Capture the cell that displays the provided text and extract its (X, Y) central coordinate. 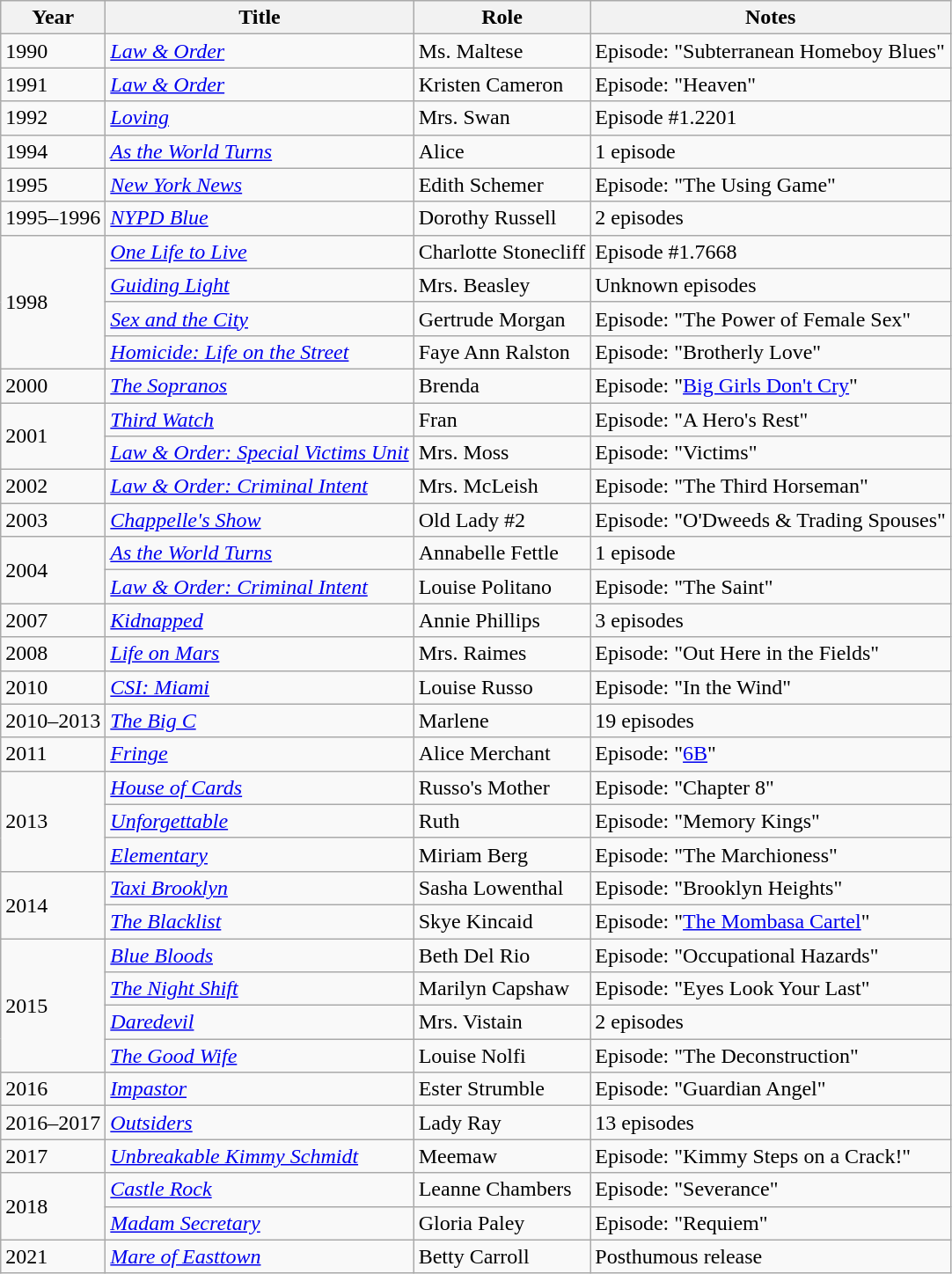
The Sopranos (260, 385)
1995 (53, 185)
2000 (53, 385)
Gertrude Morgan (502, 318)
Impastor (260, 1089)
Mrs. McLeish (502, 487)
Mrs. Beasley (502, 285)
Episode: "Requiem" (771, 1223)
Ms. Maltese (502, 51)
Unknown episodes (771, 285)
Episode: "Severance" (771, 1190)
Beth Del Rio (502, 955)
Episode: "Guardian Angel" (771, 1089)
Chappelle's Show (260, 520)
Castle Rock (260, 1190)
New York News (260, 185)
Episode: "Big Girls Don't Cry" (771, 385)
2013 (53, 821)
Posthumous release (771, 1256)
1991 (53, 84)
Mrs. Moss (502, 453)
Episode: "Eyes Look Your Last" (771, 989)
2011 (53, 754)
The Blacklist (260, 921)
Kidnapped (260, 620)
Fringe (260, 754)
Russo's Mother (502, 787)
Episode: "Occupational Hazards" (771, 955)
2004 (53, 570)
1994 (53, 151)
Dorothy Russell (502, 218)
NYPD Blue (260, 218)
2002 (53, 487)
The Good Wife (260, 1056)
Episode: "The Mombasa Cartel" (771, 921)
Alice (502, 151)
2008 (53, 654)
1995–1996 (53, 218)
House of Cards (260, 787)
Episode: "The Third Horseman" (771, 487)
Betty Carroll (502, 1256)
Episode: "The Marchioness" (771, 854)
Mrs. Vistain (502, 1022)
Guiding Light (260, 285)
Ester Strumble (502, 1089)
Sasha Lowenthal (502, 888)
Lady Ray (502, 1123)
Daredevil (260, 1022)
Episode: "The Using Game" (771, 185)
Annabelle Fettle (502, 553)
Charlotte Stonecliff (502, 252)
Episode: "6B" (771, 754)
Marilyn Capshaw (502, 989)
Annie Phillips (502, 620)
The Night Shift (260, 989)
1990 (53, 51)
Year (53, 18)
2003 (53, 520)
2010 (53, 687)
Unforgettable (260, 821)
Mrs. Swan (502, 118)
1998 (53, 302)
CSI: Miami (260, 687)
Episode: "O'Dweeds & Trading Spouses" (771, 520)
2007 (53, 620)
Law & Order: Special Victims Unit (260, 453)
Episode: "Victims" (771, 453)
Episode: "In the Wind" (771, 687)
The Big C (260, 721)
2021 (53, 1256)
Episode: "Out Here in the Fields" (771, 654)
Mare of Easttown (260, 1256)
Louise Russo (502, 687)
Role (502, 18)
Episode: "The Deconstruction" (771, 1056)
Episode: "Kimmy Steps on a Crack!" (771, 1156)
Skye Kincaid (502, 921)
Homicide: Life on the Street (260, 352)
One Life to Live (260, 252)
Elementary (260, 854)
Episode: "Heaven" (771, 84)
Loving (260, 118)
13 episodes (771, 1123)
Third Watch (260, 420)
1992 (53, 118)
Episode: "Brotherly Love" (771, 352)
Title (260, 18)
3 episodes (771, 620)
19 episodes (771, 721)
Notes (771, 18)
2015 (53, 1005)
2010–2013 (53, 721)
2014 (53, 904)
Louise Politano (502, 587)
2017 (53, 1156)
Louise Nolfi (502, 1056)
Episode #1.2201 (771, 118)
Fran (502, 420)
2018 (53, 1206)
Meemaw (502, 1156)
Episode: "Chapter 8" (771, 787)
Episode #1.7668 (771, 252)
2016 (53, 1089)
Taxi Brooklyn (260, 888)
Brenda (502, 385)
Outsiders (260, 1123)
Faye Ann Ralston (502, 352)
Sex and the City (260, 318)
2001 (53, 436)
Mrs. Raimes (502, 654)
Miriam Berg (502, 854)
Ruth (502, 821)
Episode: "The Power of Female Sex" (771, 318)
Gloria Paley (502, 1223)
Episode: "Subterranean Homeboy Blues" (771, 51)
Blue Bloods (260, 955)
Episode: "Brooklyn Heights" (771, 888)
Kristen Cameron (502, 84)
Episode: "The Saint" (771, 587)
Leanne Chambers (502, 1190)
2016–2017 (53, 1123)
Episode: "Memory Kings" (771, 821)
Alice Merchant (502, 754)
Edith Schemer (502, 185)
Marlene (502, 721)
Episode: "A Hero's Rest" (771, 420)
Old Lady #2 (502, 520)
Life on Mars (260, 654)
Unbreakable Kimmy Schmidt (260, 1156)
Madam Secretary (260, 1223)
